Detect which cell encompasses the target text, then output its (x, y) center coordinate. 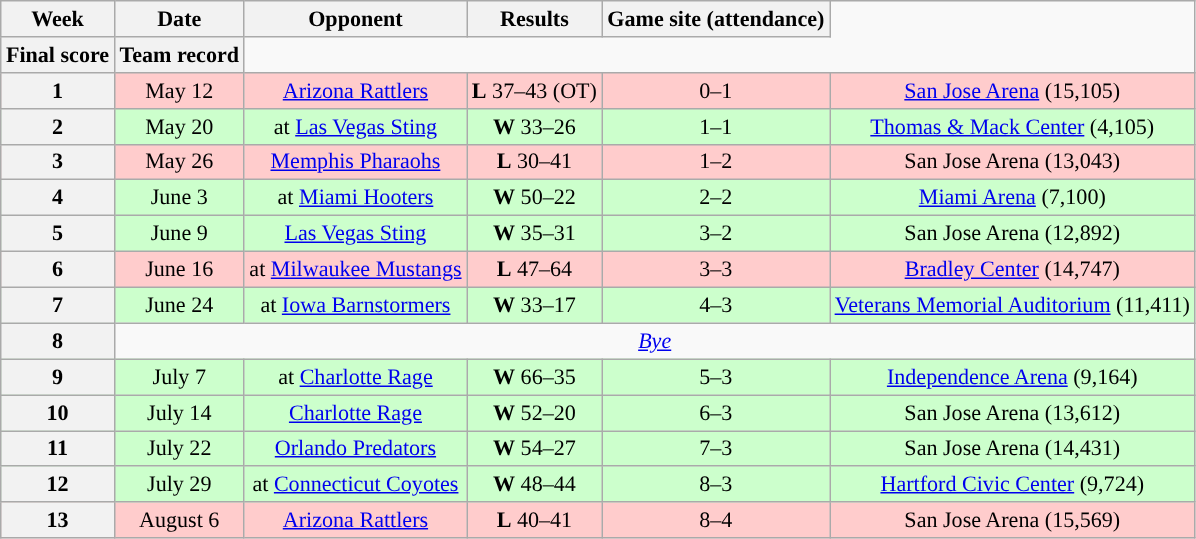
at Iowa Barnstormers (355, 305)
May 12 (179, 90)
0–1 (716, 90)
Bradley Center (14,747) (1013, 269)
July 29 (179, 484)
13 (58, 520)
Final score (58, 54)
1 (58, 90)
W 54–27 (534, 448)
at Las Vegas Sting (355, 126)
Thomas & Mack Center (4,105) (1013, 126)
May 20 (179, 126)
San Jose Arena (13,043) (1013, 162)
10 (58, 412)
W 35–31 (534, 233)
at Miami Hooters (355, 198)
L 37–43 (OT) (534, 90)
3–2 (716, 233)
Las Vegas Sting (355, 233)
11 (58, 448)
Veterans Memorial Auditorium (11,411) (1013, 305)
at Milwaukee Mustangs (355, 269)
Independence Arena (9,164) (1013, 377)
Opponent (355, 18)
8–4 (716, 520)
6–3 (716, 412)
May 26 (179, 162)
June 9 (179, 233)
7 (58, 305)
Game site (attendance) (716, 18)
5–3 (716, 377)
L 47–64 (534, 269)
San Jose Arena (15,105) (1013, 90)
L 30–41 (534, 162)
at Connecticut Coyotes (355, 484)
3 (58, 162)
W 33–26 (534, 126)
1–1 (716, 126)
San Jose Arena (12,892) (1013, 233)
June 16 (179, 269)
Results (534, 18)
W 66–35 (534, 377)
July 14 (179, 412)
L 40–41 (534, 520)
4–3 (716, 305)
4 (58, 198)
June 3 (179, 198)
5 (58, 233)
July 22 (179, 448)
Week (58, 18)
1–2 (716, 162)
at Charlotte Rage (355, 377)
W 33–17 (534, 305)
August 6 (179, 520)
Charlotte Rage (355, 412)
W 50–22 (534, 198)
Memphis Pharaohs (355, 162)
Date (179, 18)
8 (58, 341)
8–3 (716, 484)
Orlando Predators (355, 448)
9 (58, 377)
San Jose Arena (15,569) (1013, 520)
2 (58, 126)
San Jose Arena (13,612) (1013, 412)
July 7 (179, 377)
Hartford Civic Center (9,724) (1013, 484)
6 (58, 269)
Bye (654, 341)
W 52–20 (534, 412)
Team record (179, 54)
San Jose Arena (14,431) (1013, 448)
7–3 (716, 448)
June 24 (179, 305)
W 48–44 (534, 484)
Miami Arena (7,100) (1013, 198)
3–3 (716, 269)
2–2 (716, 198)
12 (58, 484)
